Extract the (X, Y) coordinate from the center of the cell holding the provided text.  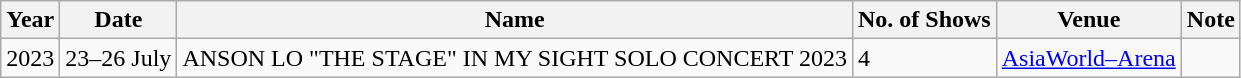
Name (515, 20)
Year (30, 20)
No. of Shows (924, 20)
AsiaWorld–Arena (1088, 58)
ANSON LO "THE STAGE" IN MY SIGHT SOLO CONCERT 2023 (515, 58)
23–26 July (118, 58)
Note (1210, 20)
2023 (30, 58)
Venue (1088, 20)
4 (924, 58)
Date (118, 20)
